Return (X, Y) of the center of cell containing provided text 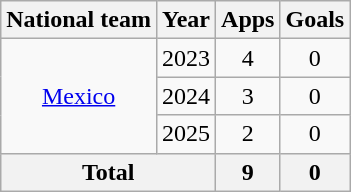
National team (79, 20)
Year (186, 20)
Total (108, 172)
2 (248, 134)
2025 (186, 134)
9 (248, 172)
2024 (186, 96)
Apps (248, 20)
4 (248, 58)
3 (248, 96)
2023 (186, 58)
Goals (315, 20)
Mexico (79, 96)
